From the cell containing the given text, extract its center point as [x, y] coordinate. 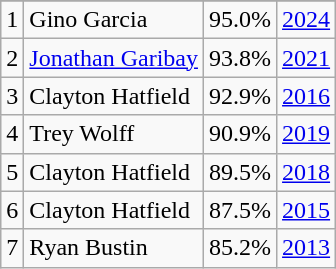
1 [12, 20]
92.9% [240, 96]
Ryan Bustin [114, 248]
90.9% [240, 134]
2024 [306, 20]
93.8% [240, 58]
2019 [306, 134]
2013 [306, 248]
2016 [306, 96]
3 [12, 96]
95.0% [240, 20]
85.2% [240, 248]
Jonathan Garibay [114, 58]
89.5% [240, 172]
5 [12, 172]
2018 [306, 172]
2 [12, 58]
Trey Wolff [114, 134]
2015 [306, 210]
6 [12, 210]
Gino Garcia [114, 20]
2021 [306, 58]
87.5% [240, 210]
7 [12, 248]
4 [12, 134]
